Provide the [x, y] coordinate of the cell's center where the given text is located.  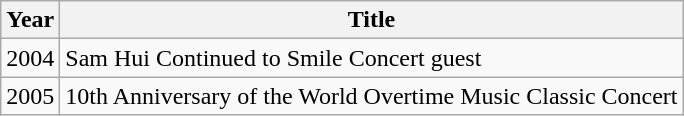
Title [372, 20]
10th Anniversary of the World Overtime Music Classic Concert [372, 96]
Sam Hui Continued to Smile Concert guest [372, 58]
Year [30, 20]
2004 [30, 58]
2005 [30, 96]
